Find where the given text appears and provide that cell's center as (X, Y) coordinate. 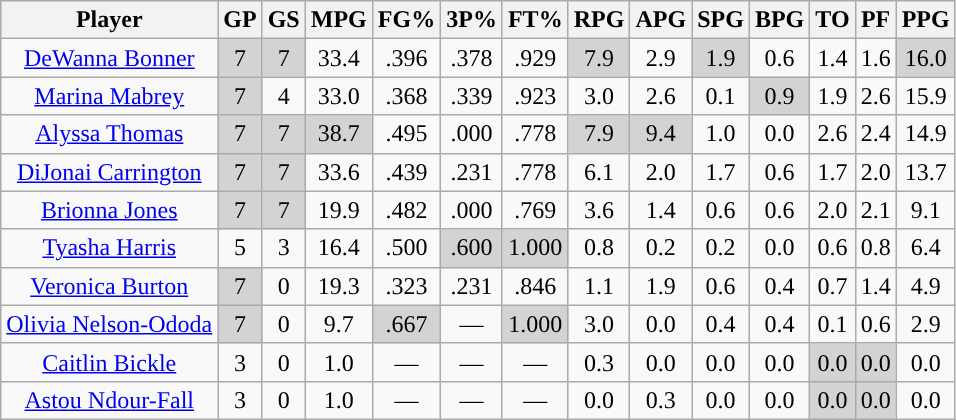
.378 (472, 58)
Marina Mabrey (110, 96)
9.1 (926, 210)
DiJonai Carrington (110, 172)
.929 (535, 58)
6.4 (926, 248)
Alyssa Thomas (110, 134)
33.6 (338, 172)
14.9 (926, 134)
PPG (926, 20)
.339 (472, 96)
Astou Ndour-Fall (110, 400)
.500 (406, 248)
APG (661, 20)
19.9 (338, 210)
DeWanna Bonner (110, 58)
1.6 (876, 58)
.769 (535, 210)
5 (240, 248)
9.7 (338, 324)
Player (110, 20)
TO (832, 20)
15.9 (926, 96)
3.6 (599, 210)
0.7 (832, 286)
.439 (406, 172)
.923 (535, 96)
Tyasha Harris (110, 248)
.482 (406, 210)
Veronica Burton (110, 286)
2.4 (876, 134)
.846 (535, 286)
MPG (338, 20)
.495 (406, 134)
19.3 (338, 286)
RPG (599, 20)
9.4 (661, 134)
PF (876, 20)
Caitlin Bickle (110, 362)
.368 (406, 96)
Brionna Jones (110, 210)
GS (284, 20)
FT% (535, 20)
.667 (406, 324)
SPG (721, 20)
38.7 (338, 134)
BPG (779, 20)
2.1 (876, 210)
13.7 (926, 172)
.396 (406, 58)
.600 (472, 248)
Olivia Nelson-Ododa (110, 324)
33.0 (338, 96)
16.0 (926, 58)
4.9 (926, 286)
GP (240, 20)
4 (284, 96)
3P% (472, 20)
16.4 (338, 248)
1.1 (599, 286)
0.9 (779, 96)
33.4 (338, 58)
6.1 (599, 172)
FG% (406, 20)
.323 (406, 286)
